Locate the cell with the specified text and output its [X, Y] center coordinate. 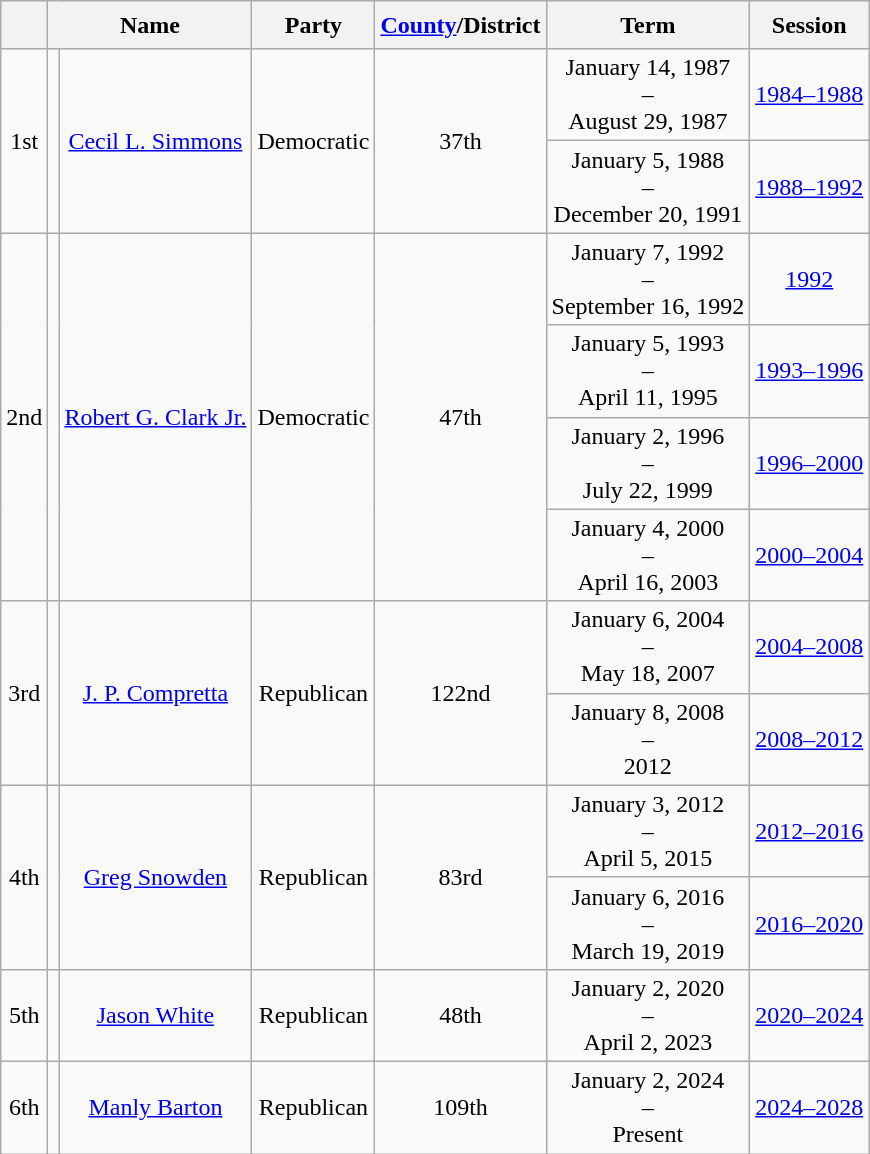
January 6, 2016–March 19, 2019 [648, 923]
1988–1992 [810, 187]
47th [460, 417]
J. P. Compretta [156, 693]
January 6, 2004–May 18, 2007 [648, 647]
122nd [460, 693]
2000–2004 [810, 555]
Jason White [156, 1015]
1984–1988 [810, 95]
Session [810, 25]
3rd [24, 693]
83rd [460, 877]
January 2, 2024–Present [648, 1107]
Greg Snowden [156, 877]
January 4, 2000–April 16, 2003 [648, 555]
2016–2020 [810, 923]
Robert G. Clark Jr. [156, 417]
2012–2016 [810, 831]
January 3, 2012–April 5, 2015 [648, 831]
Name [150, 25]
6th [24, 1107]
2004–2008 [810, 647]
5th [24, 1015]
1st [24, 141]
January 2, 2020–April 2, 2023 [648, 1015]
1992 [810, 279]
2nd [24, 417]
4th [24, 877]
Cecil L. Simmons [156, 141]
2024–2028 [810, 1107]
Manly Barton [156, 1107]
January 5, 1993–April 11, 1995 [648, 371]
Party [314, 25]
January 14, 1987–August 29, 1987 [648, 95]
109th [460, 1107]
1996–2000 [810, 463]
48th [460, 1015]
2020–2024 [810, 1015]
County/District [460, 25]
January 2, 1996–July 22, 1999 [648, 463]
Term [648, 25]
1993–1996 [810, 371]
January 5, 1988–December 20, 1991 [648, 187]
2008–2012 [810, 739]
January 7, 1992–September 16, 1992 [648, 279]
37th [460, 141]
January 8, 2008–2012 [648, 739]
